Pinpoint the cell where the given text exists, returning its (X, Y) midpoint coordinate. 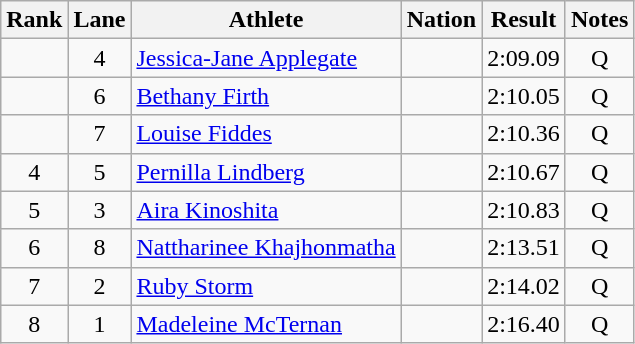
2:13.51 (524, 248)
2:16.40 (524, 324)
2:10.05 (524, 96)
2:09.09 (524, 58)
Pernilla Lindberg (266, 172)
Result (524, 20)
Nation (441, 20)
2:10.67 (524, 172)
Aira Kinoshita (266, 210)
1 (100, 324)
Ruby Storm (266, 286)
2:14.02 (524, 286)
2 (100, 286)
Lane (100, 20)
Madeleine McTernan (266, 324)
2:10.36 (524, 134)
Rank (34, 20)
Jessica-Jane Applegate (266, 58)
3 (100, 210)
Louise Fiddes (266, 134)
Athlete (266, 20)
2:10.83 (524, 210)
Nattharinee Khajhonmatha (266, 248)
Notes (599, 20)
Bethany Firth (266, 96)
